Determine the [x, y] coordinate at the center of the cell enclosing the given text.  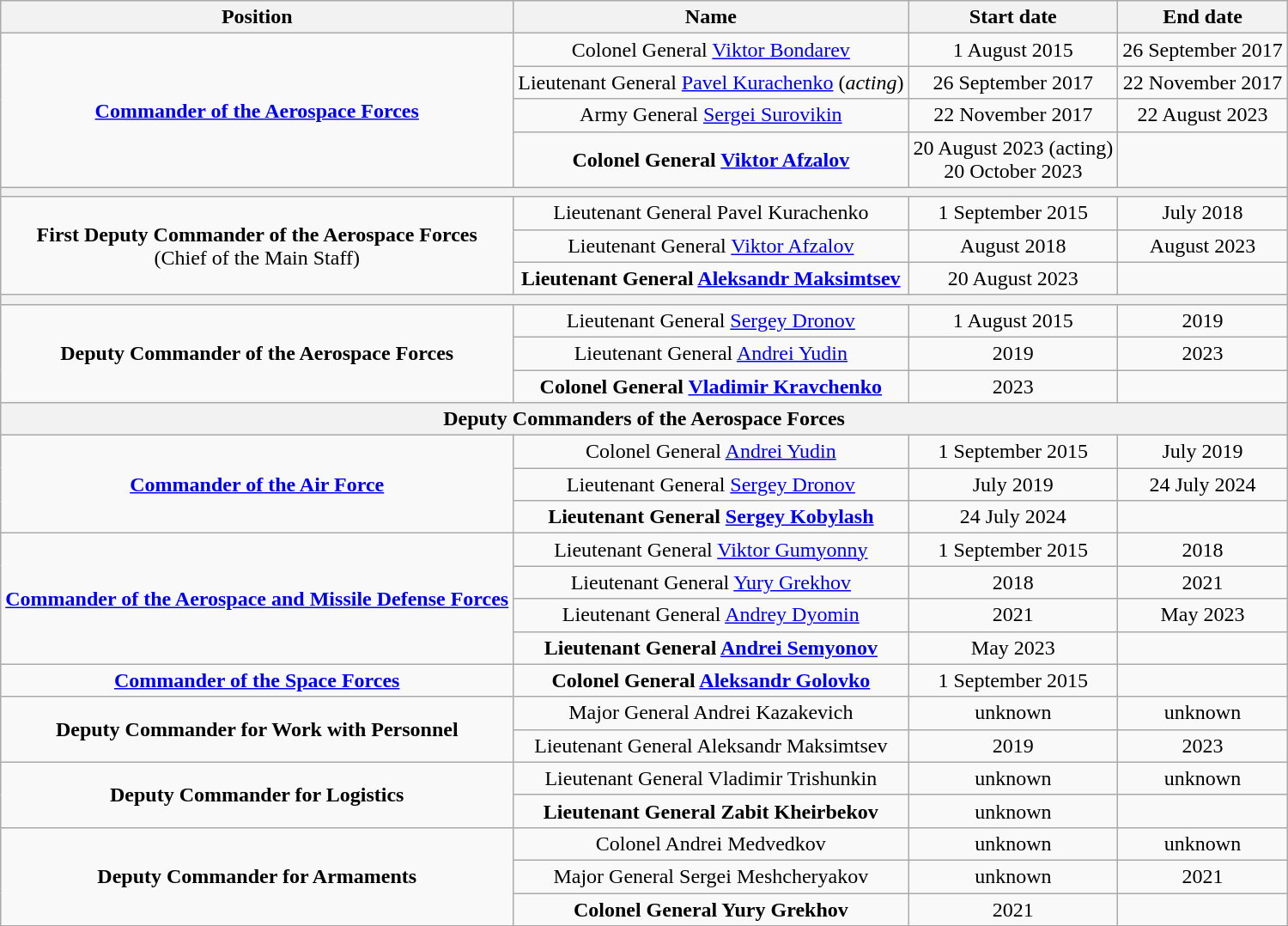
First Deputy Commander of the Aerospace Forces(Chief of the Main Staff) [258, 246]
Commander of the Air Force [258, 484]
Lieutenant General Pavel Kurachenko (acting) [711, 82]
Lieutenant General Andrei Semyonov [711, 648]
Colonel General Viktor Bondarev [711, 50]
Colonel General Aleksandr Golovko [711, 680]
Lieutenant General Zabit Kheirbekov [711, 811]
August 2023 [1203, 246]
Major General Andrei Kazakevich [711, 713]
Colonel General Vladimir Kravchenko [711, 386]
Deputy Commander for Work with Personnel [258, 729]
Lieutenant General Viktor Gumyonny [711, 550]
Deputy Commander for Armaments [258, 876]
Lieutenant General Viktor Afzalov [711, 246]
Major General Sergei Meshcheryakov [711, 876]
Lieutenant General Yury Grekhov [711, 582]
August 2018 [1013, 246]
Start date [1013, 17]
Commander of the Aerospace and Missile Defense Forces [258, 599]
Commander of the Space Forces [258, 680]
20 August 2023 (acting)20 October 2023 [1013, 160]
22 August 2023 [1203, 115]
Lieutenant General Pavel Kurachenko [711, 213]
Colonel General Andrei Yudin [711, 452]
Deputy Commanders of the Aerospace Forces [644, 419]
Name [711, 17]
July 2018 [1203, 213]
Colonel General Yury Grekhov [711, 910]
Lieutenant General Andrei Yudin [711, 353]
End date [1203, 17]
Colonel General Viktor Afzalov [711, 160]
Lieutenant General Sergey Kobylash [711, 517]
Lieutenant General Andrey Dyomin [711, 615]
Lieutenant General Vladimir Trishunkin [711, 778]
Deputy Commander for Logistics [258, 795]
Commander of the Aerospace Forces [258, 110]
Position [258, 17]
Army General Sergei Surovikin [711, 115]
20 August 2023 [1013, 278]
Deputy Commander of the Aerospace Forces [258, 353]
Colonel Andrei Medvedkov [711, 844]
